Provide the (x, y) coordinate of the cell's center where the given text is located.  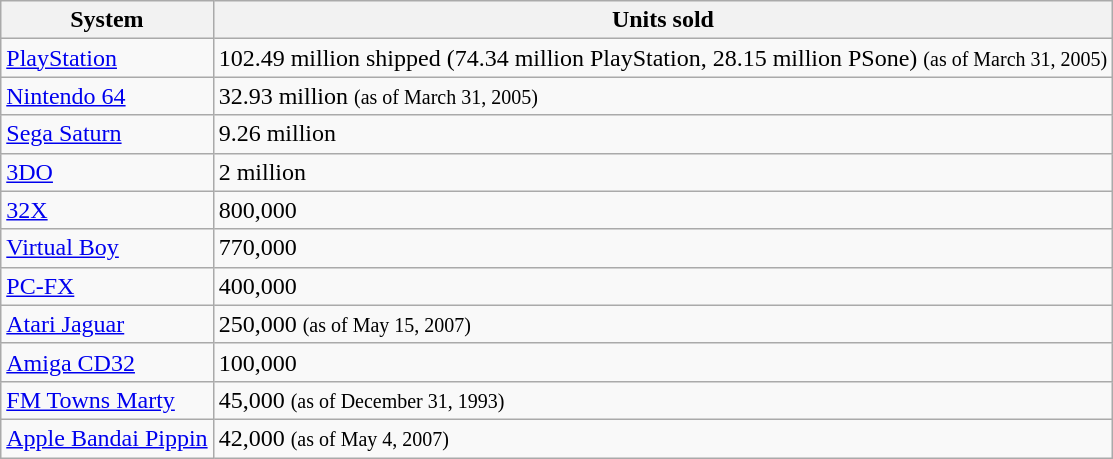
Amiga CD32 (107, 362)
PlayStation (107, 58)
9.26 million (663, 134)
770,000 (663, 248)
PC-FX (107, 286)
Units sold (663, 20)
102.49 million shipped (74.34 million PlayStation, 28.15 million PSone) (as of March 31, 2005) (663, 58)
42,000 (as of May 4, 2007) (663, 438)
Sega Saturn (107, 134)
32.93 million (as of March 31, 2005) (663, 96)
System (107, 20)
2 million (663, 172)
Atari Jaguar (107, 324)
Virtual Boy (107, 248)
Apple Bandai Pippin (107, 438)
800,000 (663, 210)
Nintendo 64 (107, 96)
250,000 (as of May 15, 2007) (663, 324)
100,000 (663, 362)
FM Towns Marty (107, 400)
3DO (107, 172)
400,000 (663, 286)
45,000 (as of December 31, 1993) (663, 400)
32X (107, 210)
